From the cell containing the given text, extract its center point as (X, Y) coordinate. 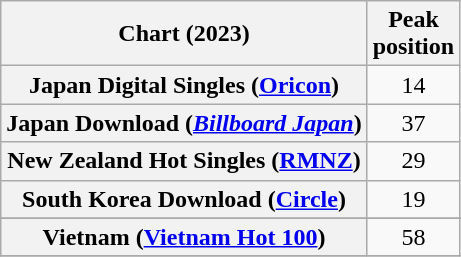
Vietnam (Vietnam Hot 100) (184, 237)
Japan Digital Singles (Oricon) (184, 85)
South Korea Download (Circle) (184, 199)
Japan Download (Billboard Japan) (184, 123)
37 (413, 123)
14 (413, 85)
Chart (2023) (184, 34)
19 (413, 199)
29 (413, 161)
New Zealand Hot Singles (RMNZ) (184, 161)
58 (413, 237)
Peakposition (413, 34)
